Capture the cell that displays the provided text and extract its (x, y) central coordinate. 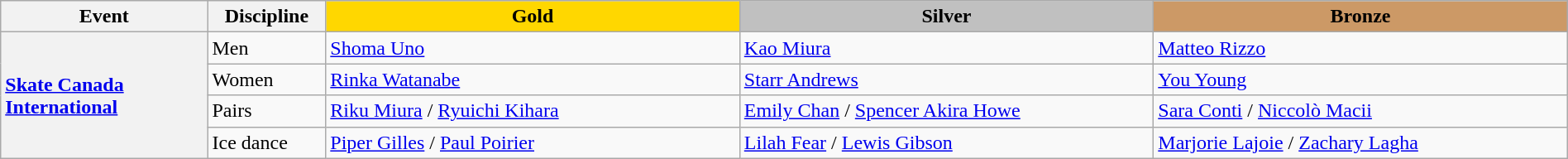
Rinka Watanabe (533, 79)
Piper Gilles / Paul Poirier (533, 142)
Emily Chan / Spencer Akira Howe (946, 111)
Pairs (266, 111)
Event (104, 17)
Gold (533, 17)
Matteo Rizzo (1360, 48)
Bronze (1360, 17)
Kao Miura (946, 48)
Skate Canada International (104, 95)
Women (266, 79)
Discipline (266, 17)
Marjorie Lajoie / Zachary Lagha (1360, 142)
Silver (946, 17)
Men (266, 48)
Shoma Uno (533, 48)
Ice dance (266, 142)
Starr Andrews (946, 79)
Riku Miura / Ryuichi Kihara (533, 111)
Lilah Fear / Lewis Gibson (946, 142)
Sara Conti / Niccolò Macii (1360, 111)
You Young (1360, 79)
